For the text-containing cell, return its midpoint in (x, y) coordinate format. 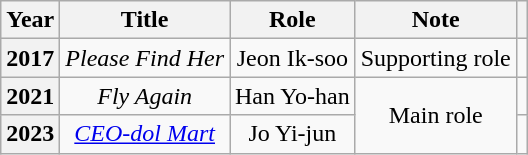
Supporting role (436, 58)
Please Find Her (145, 58)
CEO-dol Mart (145, 134)
Note (436, 20)
Main role (436, 115)
Title (145, 20)
Fly Again (145, 96)
2021 (30, 96)
Year (30, 20)
Role (293, 20)
Jeon Ik-soo (293, 58)
2023 (30, 134)
Han Yo-han (293, 96)
Jo Yi-jun (293, 134)
2017 (30, 58)
